Find where the given text appears and provide that cell's center as [X, Y] coordinate. 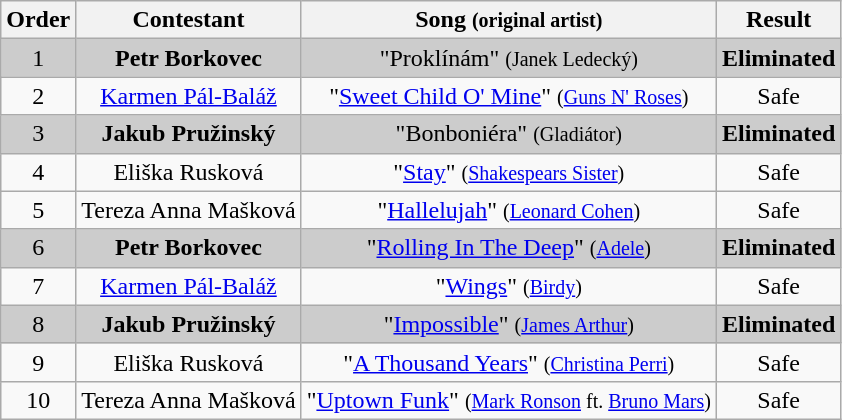
"Proklínám" (Janek Ledecký) [508, 58]
"Hallelujah" (Leonard Cohen) [508, 210]
Result [778, 20]
"Impossible" (James Arthur) [508, 324]
4 [38, 172]
"Rolling In The Deep" (Adele) [508, 248]
9 [38, 362]
6 [38, 248]
"Uptown Funk" (Mark Ronson ft. Bruno Mars) [508, 400]
Song (original artist) [508, 20]
"Sweet Child O' Mine" (Guns N' Roses) [508, 96]
"A Thousand Years" (Christina Perri) [508, 362]
5 [38, 210]
"Stay" (Shakespears Sister) [508, 172]
Contestant [188, 20]
8 [38, 324]
"Bonboniéra" (Gladiátor) [508, 134]
"Wings" (Birdy) [508, 286]
Order [38, 20]
10 [38, 400]
7 [38, 286]
3 [38, 134]
2 [38, 96]
1 [38, 58]
